Output the (x, y) coordinate of the center of the cell containing the given text.  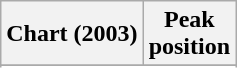
Peakposition (189, 34)
Chart (2003) (72, 34)
